Output the (X, Y) coordinate of the center of the cell containing the given text.  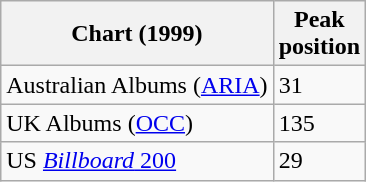
US Billboard 200 (137, 161)
UK Albums (OCC) (137, 123)
Australian Albums (ARIA) (137, 85)
135 (319, 123)
29 (319, 161)
31 (319, 85)
Chart (1999) (137, 34)
Peakposition (319, 34)
